Output the (x, y) coordinate of the center of the cell containing the given text.  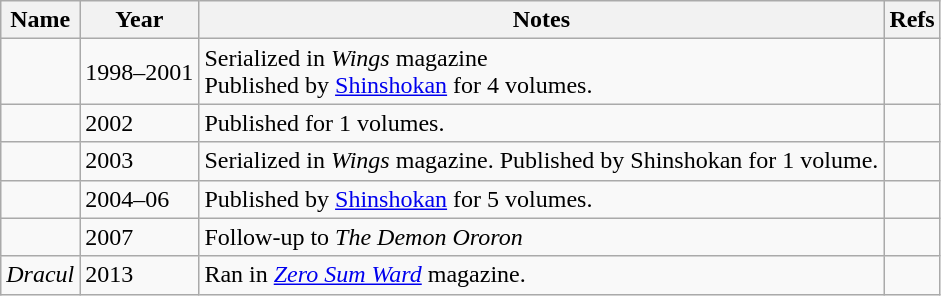
Name (40, 20)
Serialized in Wings magazinePublished by Shinshokan for 4 volumes. (542, 72)
Refs (912, 20)
1998–2001 (140, 72)
Notes (542, 20)
Serialized in Wings magazine. Published by Shinshokan for 1 volume. (542, 161)
2013 (140, 275)
2002 (140, 123)
2003 (140, 161)
Follow-up to The Demon Ororon (542, 237)
Year (140, 20)
2004–06 (140, 199)
2007 (140, 237)
Published for 1 volumes. (542, 123)
Ran in Zero Sum Ward magazine. (542, 275)
Dracul (40, 275)
Published by Shinshokan for 5 volumes. (542, 199)
